Extract the (x, y) coordinate from the center of the cell holding the provided text.  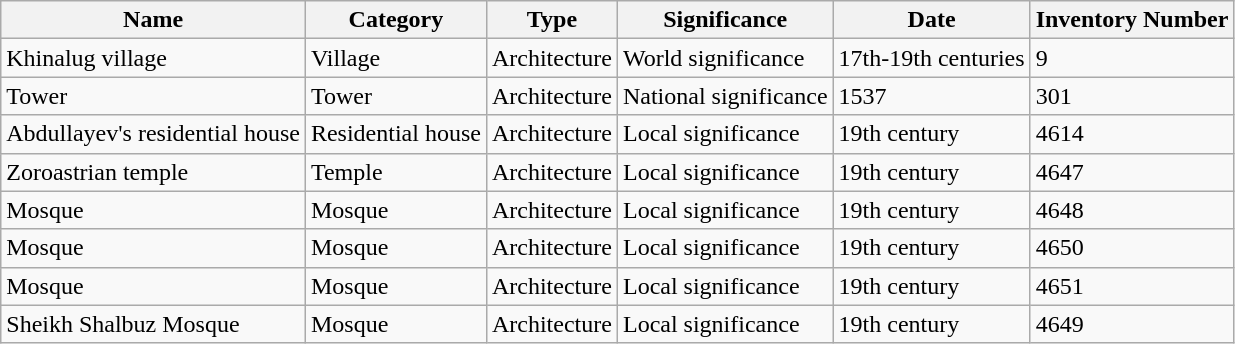
4651 (1132, 286)
1537 (932, 96)
301 (1132, 96)
Type (552, 20)
Inventory Number (1132, 20)
Significance (725, 20)
Village (396, 58)
4648 (1132, 210)
4650 (1132, 248)
Zoroastrian temple (154, 172)
Residential house (396, 134)
4614 (1132, 134)
Date (932, 20)
Khinalug village (154, 58)
4647 (1132, 172)
9 (1132, 58)
Sheikh Shalbuz Mosque (154, 324)
17th-19th centuries (932, 58)
Abdullayev's residential house (154, 134)
National significance (725, 96)
Name (154, 20)
4649 (1132, 324)
Temple (396, 172)
World significance (725, 58)
Category (396, 20)
